Return (x, y) of the center of cell containing provided text 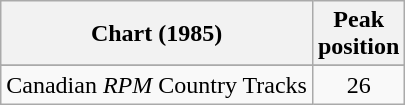
Canadian RPM Country Tracks (157, 85)
Chart (1985) (157, 34)
Peakposition (358, 34)
26 (358, 85)
